Locate the cell with the specified text and output its (X, Y) center coordinate. 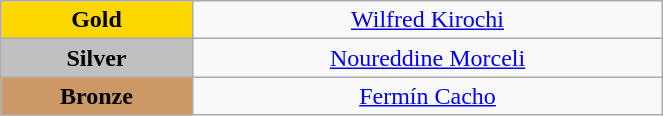
Bronze (96, 96)
Gold (96, 20)
Wilfred Kirochi (428, 20)
Fermín Cacho (428, 96)
Silver (96, 58)
Noureddine Morceli (428, 58)
